Identify which cell holds the provided text, then report its [x, y] central coordinate. 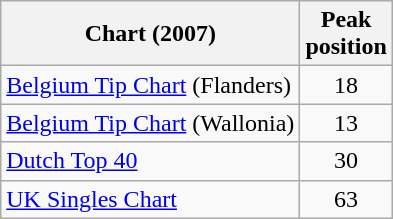
63 [346, 199]
Belgium Tip Chart (Flanders) [150, 85]
UK Singles Chart [150, 199]
Peakposition [346, 34]
Belgium Tip Chart (Wallonia) [150, 123]
13 [346, 123]
30 [346, 161]
18 [346, 85]
Dutch Top 40 [150, 161]
Chart (2007) [150, 34]
